Determine the [x, y] coordinate at the center of the cell enclosing the given text.  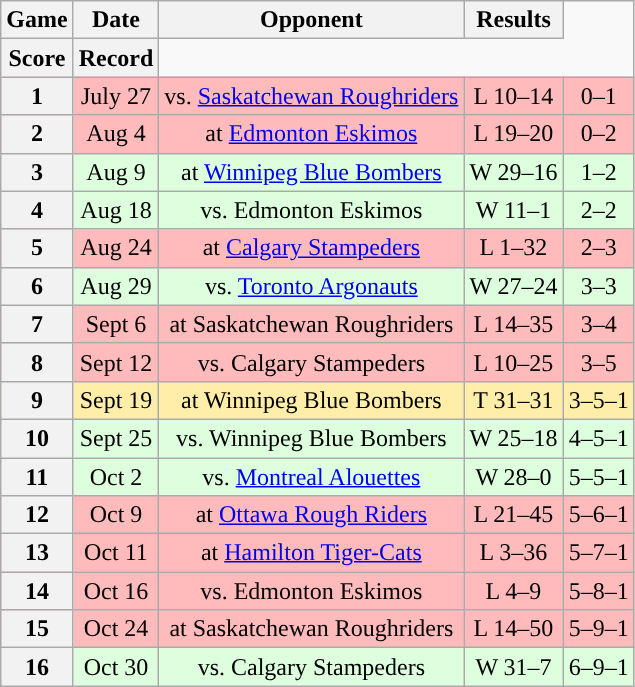
2–2 [598, 210]
Record [116, 58]
L 3–36 [514, 553]
Oct 2 [116, 477]
W 31–7 [514, 667]
July 27 [116, 96]
4–5–1 [598, 438]
6–9–1 [598, 667]
9 [37, 400]
Aug 4 [116, 134]
4 [37, 210]
Results [514, 20]
0–1 [598, 96]
5–5–1 [598, 477]
L 4–9 [514, 591]
3–4 [598, 324]
Aug 24 [116, 248]
5–8–1 [598, 591]
L 14–50 [514, 629]
W 28–0 [514, 477]
L 19–20 [514, 134]
W 25–18 [514, 438]
14 [37, 591]
2 [37, 134]
Date [116, 20]
Game [37, 20]
0–2 [598, 134]
10 [37, 438]
at Ottawa Rough Riders [312, 515]
Sept 19 [116, 400]
5–6–1 [598, 515]
Aug 18 [116, 210]
Score [37, 58]
W 11–1 [514, 210]
Oct 30 [116, 667]
3–3 [598, 286]
vs. Toronto Argonauts [312, 286]
1–2 [598, 172]
3–5 [598, 362]
1 [37, 96]
at Hamilton Tiger-Cats [312, 553]
W 29–16 [514, 172]
Sept 6 [116, 324]
vs. Saskatchewan Roughriders [312, 96]
L 1–32 [514, 248]
13 [37, 553]
15 [37, 629]
Oct 24 [116, 629]
at Calgary Stampeders [312, 248]
5 [37, 248]
5–9–1 [598, 629]
5–7–1 [598, 553]
Aug 9 [116, 172]
L 14–35 [514, 324]
T 31–31 [514, 400]
Oct 9 [116, 515]
Sept 12 [116, 362]
3–5–1 [598, 400]
16 [37, 667]
12 [37, 515]
Oct 11 [116, 553]
3 [37, 172]
L 10–14 [514, 96]
W 27–24 [514, 286]
at Edmonton Eskimos [312, 134]
2–3 [598, 248]
Aug 29 [116, 286]
Oct 16 [116, 591]
vs. Winnipeg Blue Bombers [312, 438]
Sept 25 [116, 438]
6 [37, 286]
L 21–45 [514, 515]
Opponent [312, 20]
8 [37, 362]
11 [37, 477]
vs. Montreal Alouettes [312, 477]
L 10–25 [514, 362]
7 [37, 324]
